Search for the cell housing the specified text and yield its [x, y] center coordinate. 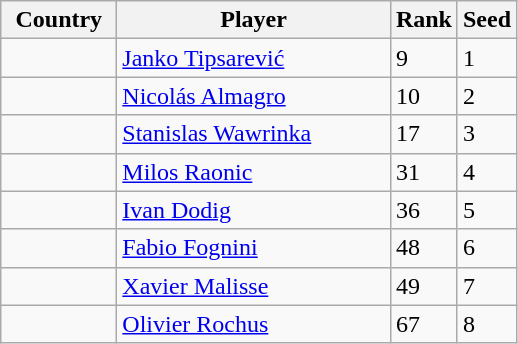
Rank [424, 20]
36 [424, 210]
Janko Tipsarević [254, 58]
10 [424, 96]
67 [424, 324]
Olivier Rochus [254, 324]
Country [59, 20]
1 [486, 58]
Seed [486, 20]
Nicolás Almagro [254, 96]
31 [424, 172]
Player [254, 20]
Xavier Malisse [254, 286]
7 [486, 286]
48 [424, 248]
3 [486, 134]
Ivan Dodig [254, 210]
Fabio Fognini [254, 248]
6 [486, 248]
4 [486, 172]
2 [486, 96]
9 [424, 58]
17 [424, 134]
Milos Raonic [254, 172]
5 [486, 210]
8 [486, 324]
49 [424, 286]
Stanislas Wawrinka [254, 134]
